Locate the cell with the specified text and output its (X, Y) center coordinate. 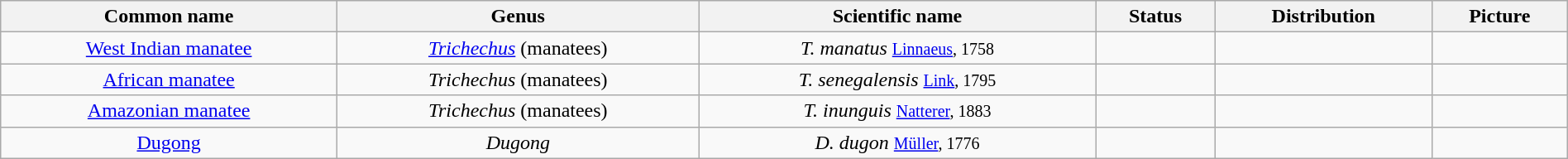
Picture (1499, 17)
Status (1155, 17)
Common name (169, 17)
Genus (518, 17)
T. senegalensis Link, 1795 (897, 79)
Scientific name (897, 17)
Amazonian manatee (169, 111)
Distribution (1323, 17)
T. manatus Linnaeus, 1758 (897, 48)
D. dugon Müller, 1776 (897, 142)
West Indian manatee (169, 48)
African manatee (169, 79)
T. inunguis Natterer, 1883 (897, 111)
